Detect which cell encompasses the target text, then output its [X, Y] center coordinate. 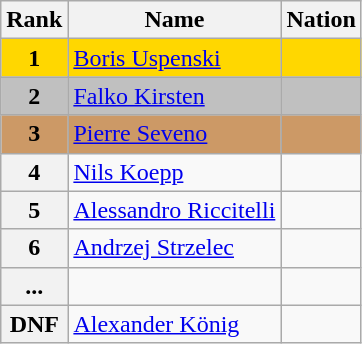
Nils Koepp [174, 172]
Pierre Seveno [174, 134]
Name [174, 20]
Alessandro Riccitelli [174, 210]
2 [34, 96]
6 [34, 248]
4 [34, 172]
1 [34, 58]
Boris Uspenski [174, 58]
Falko Kirsten [174, 96]
Andrzej Strzelec [174, 248]
Nation [321, 20]
Rank [34, 20]
5 [34, 210]
DNF [34, 324]
... [34, 286]
Alexander König [174, 324]
3 [34, 134]
